Find where the given text appears and provide that cell's center as [x, y] coordinate. 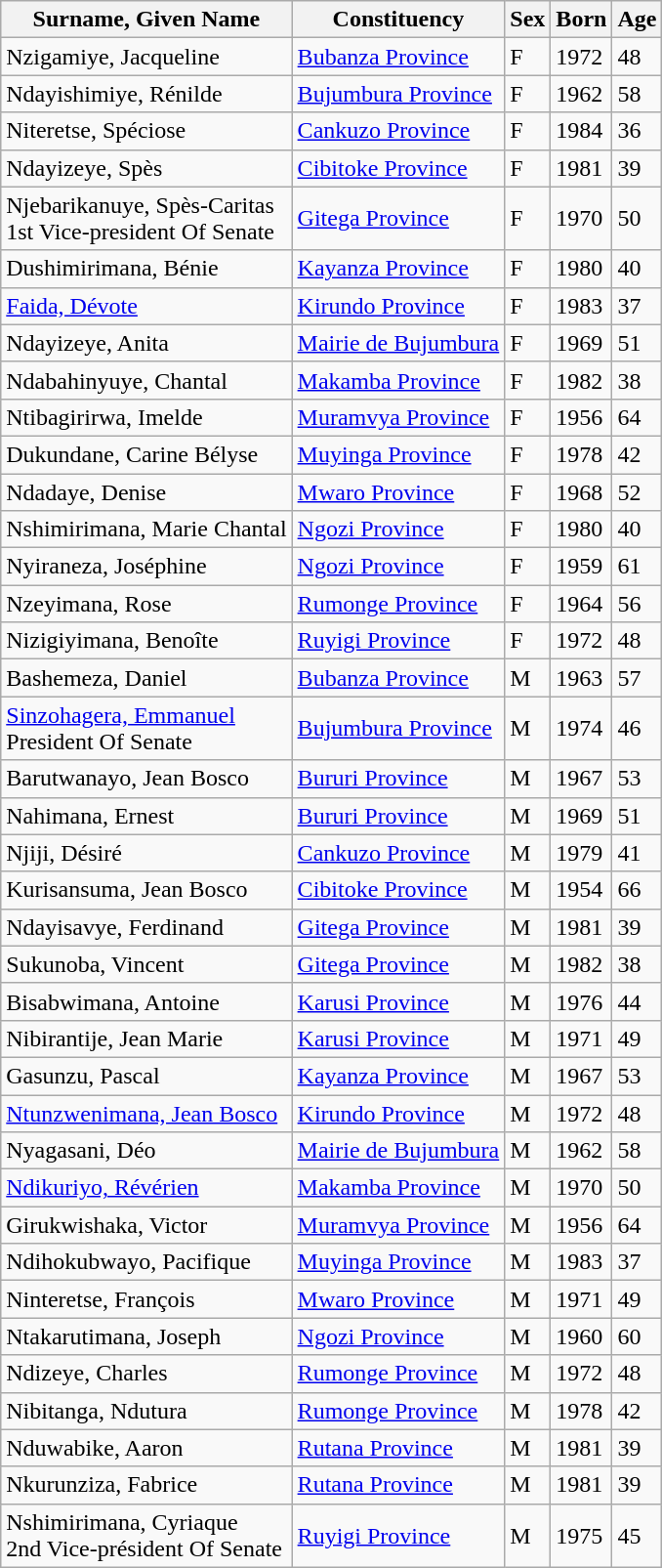
46 [637, 729]
1960 [582, 1336]
1954 [582, 890]
36 [637, 131]
Surname, Given Name [146, 20]
Nibirantije, Jean Marie [146, 1038]
1963 [582, 678]
Ndizeye, Charles [146, 1374]
1984 [582, 131]
1975 [582, 1536]
Gasunzu, Pascal [146, 1076]
Njebarikanuye, Spès-Caritas 1st Vice-president Of Senate [146, 219]
Dukundane, Carine Bélyse [146, 454]
1974 [582, 729]
Ndayishimiye, Rénilde [146, 94]
Nduwabike, Aaron [146, 1448]
Nibitanga, Ndutura [146, 1411]
Constituency [398, 20]
45 [637, 1536]
Ntakarutimana, Joseph [146, 1336]
60 [637, 1336]
44 [637, 1001]
Ndikuriyo, Révérien [146, 1188]
Kurisansuma, Jean Bosco [146, 890]
Sukunoba, Vincent [146, 964]
Barutwanayo, Jean Bosco [146, 779]
Nzigamiye, Jacqueline [146, 57]
Ndabahinyuye, Chantal [146, 380]
Ndadaye, Denise [146, 491]
Nyagasani, Déo [146, 1151]
Born [582, 20]
Dushimirimana, Bénie [146, 269]
Girukwishaka, Victor [146, 1225]
Faida, Dévote [146, 306]
41 [637, 853]
Bisabwimana, Antoine [146, 1001]
57 [637, 678]
Nahimana, Ernest [146, 816]
Ndayizeye, Spès [146, 168]
Ntibagirirwa, Imelde [146, 417]
Nkurunziza, Fabrice [146, 1485]
Ntunzwenimana, Jean Bosco [146, 1113]
66 [637, 890]
56 [637, 604]
Ndayizeye, Anita [146, 343]
Nzeyimana, Rose [146, 604]
Age [637, 20]
Ndayisavye, Ferdinand [146, 927]
Nyiraneza, Joséphine [146, 567]
61 [637, 567]
Njiji, Désiré [146, 853]
1964 [582, 604]
1976 [582, 1001]
Nshimirimana, Marie Chantal [146, 530]
52 [637, 491]
1968 [582, 491]
Ninteretse, François [146, 1299]
Nizigiyimana, Benoîte [146, 641]
Sex [527, 20]
Nshimirimana, Cyriaque2nd Vice-président Of Senate [146, 1536]
Ndihokubwayo, Pacifique [146, 1262]
Bashemeza, Daniel [146, 678]
1979 [582, 853]
Niteretse, Spéciose [146, 131]
Sinzohagera, EmmanuelPresident Of Senate [146, 729]
1959 [582, 567]
